Provide the [X, Y] coordinate of the cell's center where the given text is located.  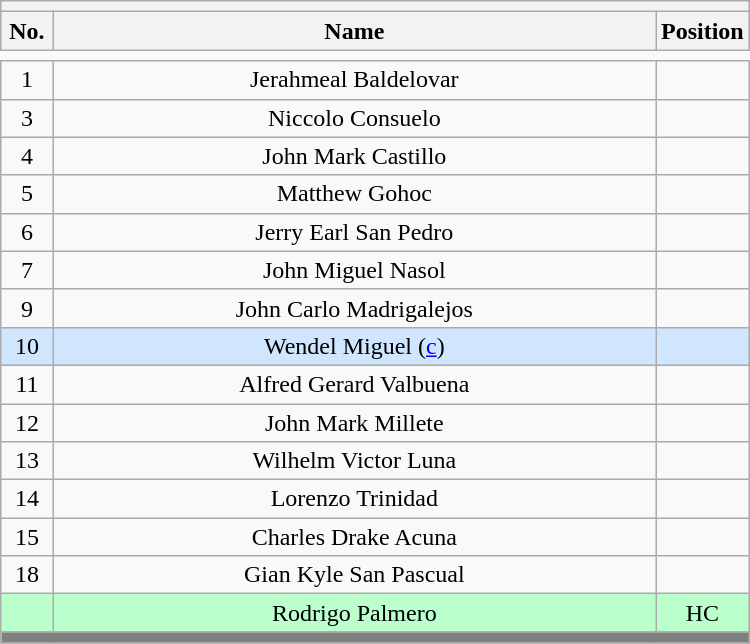
Jerry Earl San Pedro [354, 232]
9 [27, 308]
Wendel Miguel (c) [354, 346]
John Mark Millete [354, 423]
Wilhelm Victor Luna [354, 461]
3 [27, 118]
1 [27, 80]
No. [27, 31]
12 [27, 423]
18 [27, 575]
John Carlo Madrigalejos [354, 308]
6 [27, 232]
7 [27, 270]
14 [27, 499]
Charles Drake Acuna [354, 537]
Position [703, 31]
10 [27, 346]
Gian Kyle San Pascual [354, 575]
John Mark Castillo [354, 156]
HC [703, 613]
Jerahmeal Baldelovar [354, 80]
John Miguel Nasol [354, 270]
Lorenzo Trinidad [354, 499]
4 [27, 156]
Alfred Gerard Valbuena [354, 384]
Name [354, 31]
13 [27, 461]
15 [27, 537]
5 [27, 194]
Niccolo Consuelo [354, 118]
Matthew Gohoc [354, 194]
11 [27, 384]
Rodrigo Palmero [354, 613]
